Extract the [x, y] coordinate from the center of the cell holding the provided text.  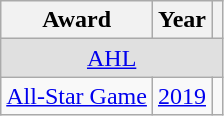
AHL [112, 58]
All-Star Game [77, 96]
2019 [182, 96]
Year [182, 20]
Award [77, 20]
